Locate the cell with the specified text and output its [x, y] center coordinate. 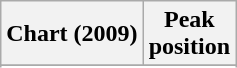
Chart (2009) [72, 34]
Peakposition [189, 34]
